Find where the given text appears and provide that cell's center as (X, Y) coordinate. 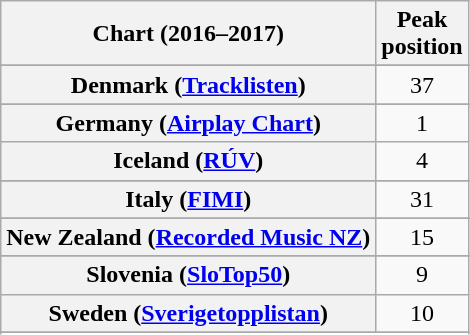
Denmark (Tracklisten) (188, 85)
Germany (Airplay Chart) (188, 123)
Iceland (RÚV) (188, 161)
New Zealand (Recorded Music NZ) (188, 237)
4 (422, 161)
Sweden (Sverigetopplistan) (188, 313)
10 (422, 313)
9 (422, 275)
15 (422, 237)
31 (422, 199)
Peak position (422, 34)
1 (422, 123)
Chart (2016–2017) (188, 34)
Slovenia (SloTop50) (188, 275)
Italy (FIMI) (188, 199)
37 (422, 85)
